Locate the cell with the specified text and output its [X, Y] center coordinate. 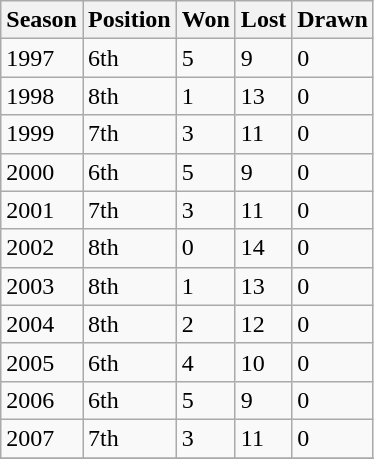
Season [42, 20]
1998 [42, 96]
Lost [263, 20]
2003 [42, 286]
Won [206, 20]
10 [263, 362]
2006 [42, 400]
2007 [42, 438]
1997 [42, 58]
2004 [42, 324]
14 [263, 248]
2 [206, 324]
2005 [42, 362]
1999 [42, 134]
Drawn [333, 20]
Position [129, 20]
12 [263, 324]
2001 [42, 210]
2000 [42, 172]
2002 [42, 248]
4 [206, 362]
